Find where the given text appears and provide that cell's center as [x, y] coordinate. 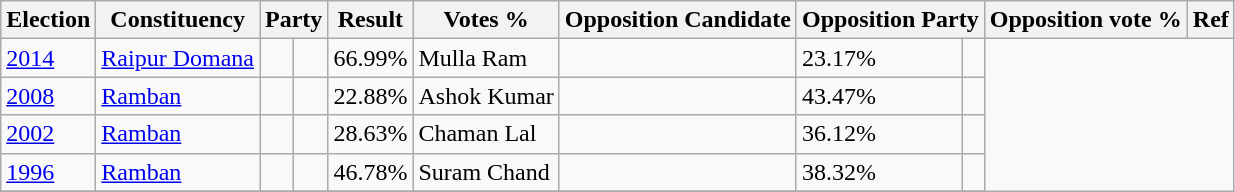
Chaman Lal [486, 134]
23.17% [879, 58]
38.32% [879, 172]
Ref [1210, 20]
Election [48, 20]
Opposition vote % [1086, 20]
22.88% [370, 96]
2008 [48, 96]
Raipur Domana [178, 58]
2014 [48, 58]
Constituency [178, 20]
Suram Chand [486, 172]
43.47% [879, 96]
28.63% [370, 134]
Opposition Candidate [678, 20]
Party [294, 20]
Result [370, 20]
Mulla Ram [486, 58]
2002 [48, 134]
46.78% [370, 172]
66.99% [370, 58]
Opposition Party [890, 20]
36.12% [879, 134]
Ashok Kumar [486, 96]
1996 [48, 172]
Votes % [486, 20]
